Identify which cell holds the provided text, then report its [X, Y] central coordinate. 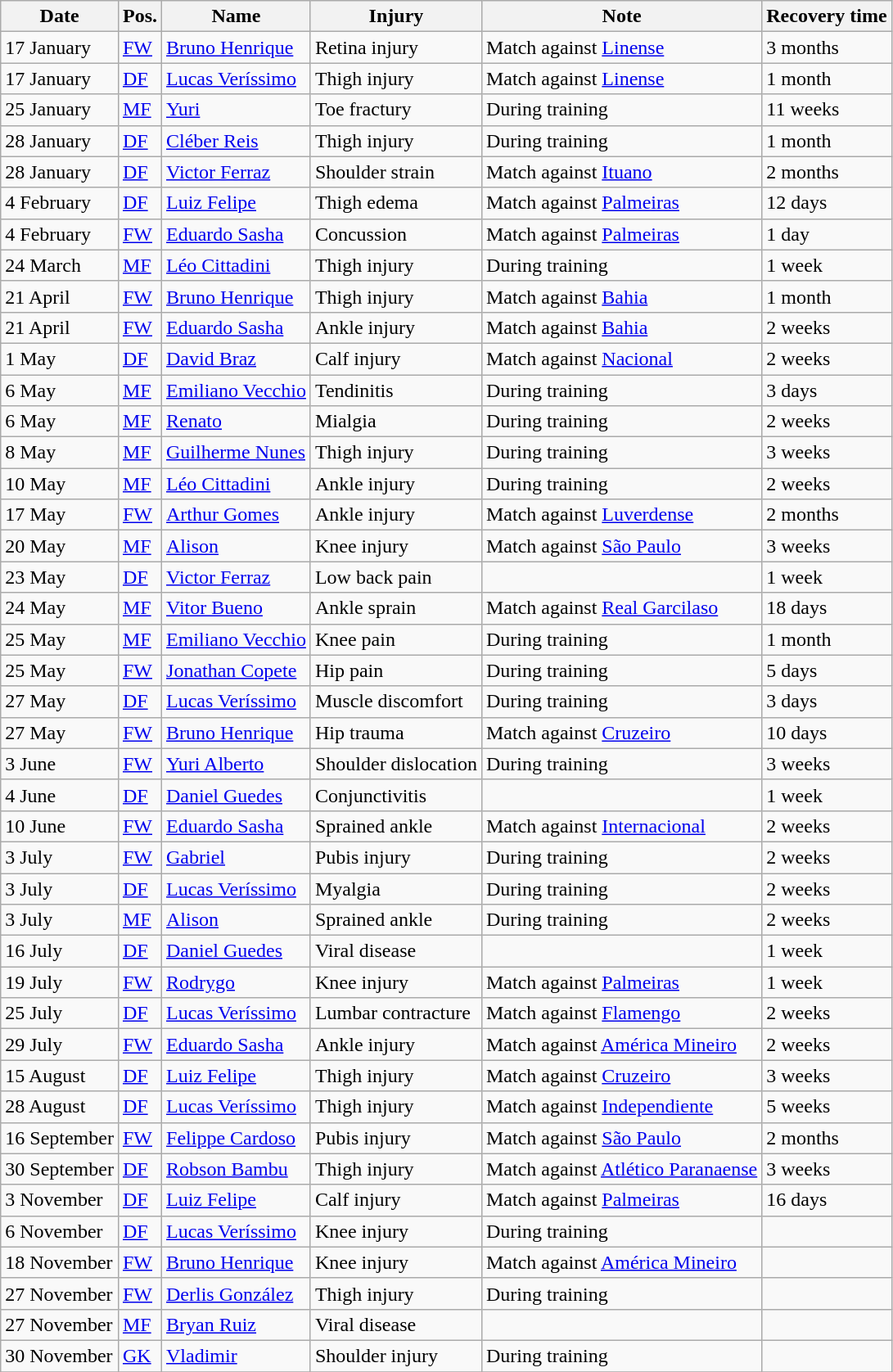
24 May [60, 608]
16 September [60, 1138]
Low back pain [396, 577]
16 July [60, 951]
17 May [60, 515]
3 June [60, 764]
Match against Nacional [621, 359]
Shoulder dislocation [396, 764]
Vladimir [237, 1356]
Arthur Gomes [237, 515]
Pos. [139, 16]
Recovery time [827, 16]
28 August [60, 1107]
24 March [60, 265]
1 May [60, 359]
Bryan Ruiz [237, 1325]
Hip pain [396, 670]
20 May [60, 546]
Derlis González [237, 1293]
1 day [827, 234]
Muscle discomfort [396, 702]
Match against Internacional [621, 826]
Vitor Bueno [237, 608]
10 May [60, 484]
Injury [396, 16]
25 January [60, 110]
30 September [60, 1169]
18 November [60, 1262]
3 November [60, 1200]
Guilherme Nunes [237, 453]
Toe fractury [396, 110]
Knee pain [396, 639]
10 June [60, 826]
Match against Real Garcilaso [621, 608]
Hip trauma [396, 733]
Match against Luverdense [621, 515]
Shoulder strain [396, 172]
GK [139, 1356]
12 days [827, 203]
18 days [827, 608]
Cléber Reis [237, 141]
Lumbar contracture [396, 1013]
Robson Bambu [237, 1169]
3 months [827, 47]
15 August [60, 1076]
Date [60, 16]
Yuri [237, 110]
Match against Flamengo [621, 1013]
5 days [827, 670]
Shoulder injury [396, 1356]
Match against Atlético Paranaense [621, 1169]
Concussion [396, 234]
Match against Independiente [621, 1107]
23 May [60, 577]
19 July [60, 982]
30 November [60, 1356]
16 days [827, 1200]
Name [237, 16]
Jonathan Copete [237, 670]
6 November [60, 1231]
Felippe Cardoso [237, 1138]
Retina injury [396, 47]
Myalgia [396, 888]
Rodrygo [237, 982]
Ankle sprain [396, 608]
5 weeks [827, 1107]
4 June [60, 795]
Note [621, 16]
Tendinitis [396, 390]
25 July [60, 1013]
Mialgia [396, 422]
Gabriel [237, 857]
Conjunctivitis [396, 795]
Thigh edema [396, 203]
Renato [237, 422]
11 weeks [827, 110]
10 days [827, 733]
8 May [60, 453]
David Braz [237, 359]
29 July [60, 1045]
Match against Ituano [621, 172]
Yuri Alberto [237, 764]
